Extract the (x, y) coordinate from the center of the cell holding the provided text.  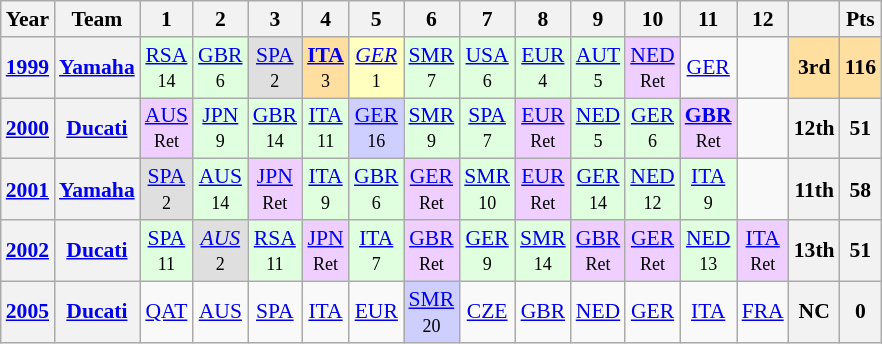
JPN9 (220, 128)
5 (376, 19)
1999 (28, 68)
NED12 (652, 190)
11 (708, 19)
ITA7 (376, 250)
GER16 (376, 128)
2005 (28, 312)
SMR10 (487, 190)
AUS2 (220, 250)
RSA11 (276, 250)
QAT (166, 312)
SPA7 (487, 128)
Team (97, 19)
13th (814, 250)
GER6 (652, 128)
ITARet (763, 250)
SMR14 (543, 250)
RSA14 (166, 68)
GBR (543, 312)
11th (814, 190)
NEDRet (652, 68)
8 (543, 19)
AUS (220, 312)
SMR20 (432, 312)
12 (763, 19)
ITA3 (326, 68)
12th (814, 128)
AUT5 (598, 68)
7 (487, 19)
CZE (487, 312)
EUR (376, 312)
NED (598, 312)
USA6 (487, 68)
SPA (276, 312)
116 (860, 68)
GER14 (598, 190)
4 (326, 19)
NED13 (708, 250)
EUR4 (543, 68)
Pts (860, 19)
AUSRet (166, 128)
GER9 (487, 250)
2001 (28, 190)
SPA11 (166, 250)
Year (28, 19)
2002 (28, 250)
NED5 (598, 128)
3rd (814, 68)
9 (598, 19)
FRA (763, 312)
AUS14 (220, 190)
6 (432, 19)
1 (166, 19)
ITA11 (326, 128)
NC (814, 312)
SMR9 (432, 128)
2000 (28, 128)
10 (652, 19)
GER1 (376, 68)
3 (276, 19)
0 (860, 312)
58 (860, 190)
SMR7 (432, 68)
GBR14 (276, 128)
2 (220, 19)
